Return [x, y] of the center of cell containing provided text 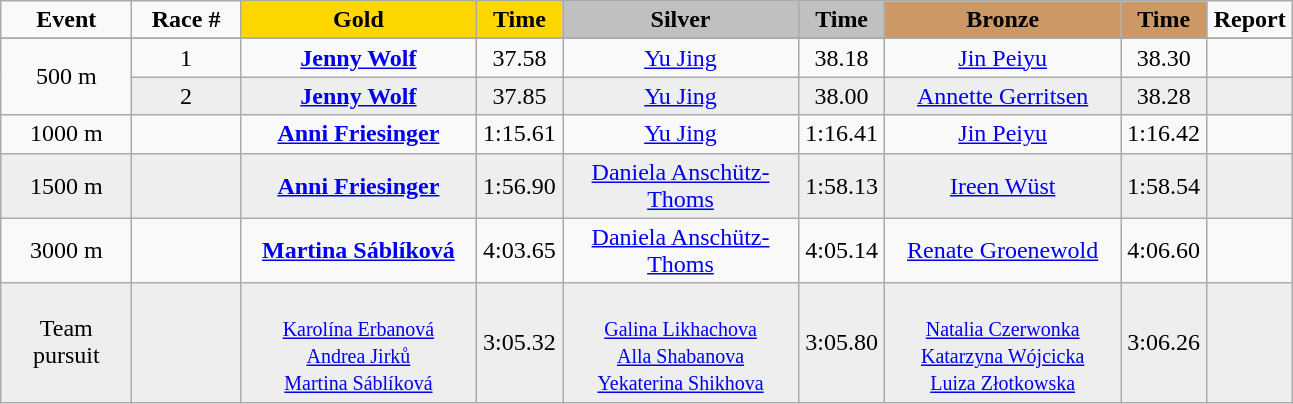
1:15.61 [519, 134]
1:56.90 [519, 186]
Ireen Wüst [1003, 186]
38.30 [1164, 58]
4:06.60 [1164, 250]
38.00 [842, 96]
Race # [186, 20]
4:03.65 [519, 250]
4:05.14 [842, 250]
1:16.42 [1164, 134]
Martina Sáblíková [358, 250]
Karolína ErbanováAndrea JirkůMartina Sáblíková [358, 342]
1:16.41 [842, 134]
Report [1250, 20]
Event [66, 20]
1:58.54 [1164, 186]
Galina LikhachovaAlla ShabanovaYekaterina Shikhova [680, 342]
3:05.80 [842, 342]
1 [186, 58]
38.18 [842, 58]
38.28 [1164, 96]
3:06.26 [1164, 342]
Annette Gerritsen [1003, 96]
Silver [680, 20]
1:58.13 [842, 186]
3:05.32 [519, 342]
1500 m [66, 186]
37.85 [519, 96]
Team pursuit [66, 342]
Gold [358, 20]
3000 m [66, 250]
1000 m [66, 134]
37.58 [519, 58]
500 m [66, 77]
Natalia CzerwonkaKatarzyna WójcickaLuiza Złotkowska [1003, 342]
Renate Groenewold [1003, 250]
2 [186, 96]
Bronze [1003, 20]
